Extract the (X, Y) coordinate from the center of the cell holding the provided text.  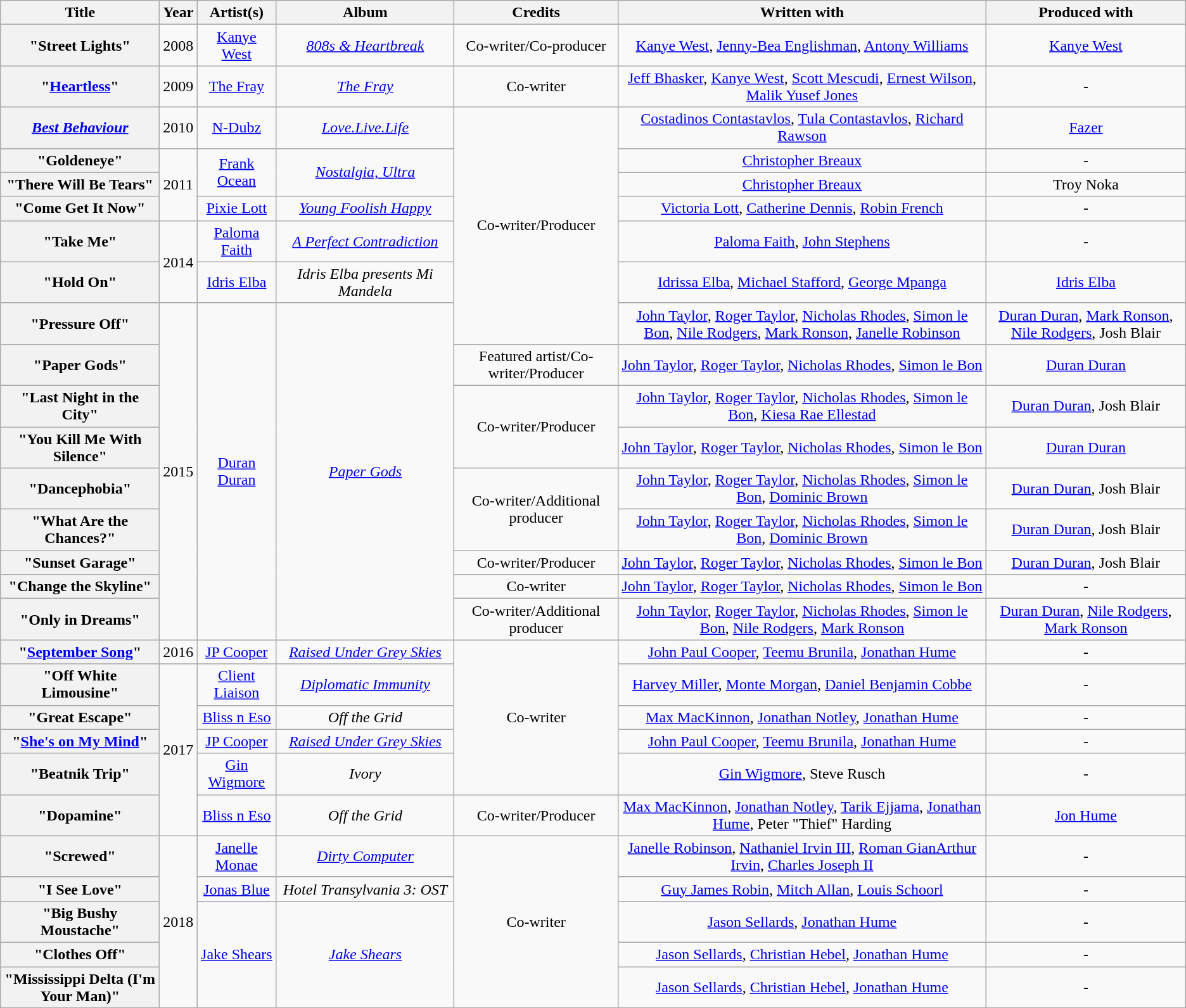
Young Foolish Happy (365, 208)
"Off White Limousine" (80, 684)
Gin Wigmore, Steve Rusch (802, 774)
Max MacKinnon, Jonathan Notley, Tarik Ejjama, Jonathan Hume, Peter "Thief" Harding (802, 815)
Album (365, 13)
Frank Ocean (237, 172)
2014 (179, 262)
"Beatnik Trip" (80, 774)
John Taylor, Roger Taylor, Nicholas Rhodes, Simon le Bon, Nile Rodgers, Mark Ronson, Janelle Robinson (802, 323)
Troy Noka (1086, 184)
"You Kill Me With Silence" (80, 447)
Max MacKinnon, Jonathan Notley, Jonathan Hume (802, 717)
Best Behaviour (80, 128)
"Pressure Off" (80, 323)
Guy James Robin, Mitch Allan, Louis Schoorl (802, 889)
2008 (179, 46)
"Hold On" (80, 283)
"Great Escape" (80, 717)
"Last Night in the City" (80, 405)
"There Will Be Tears" (80, 184)
"Paper Gods" (80, 365)
2017 (179, 750)
Artist(s) (237, 13)
Jeff Bhasker, Kanye West, Scott Mescudi, Ernest Wilson, Malik Yusef Jones (802, 86)
"Only in Dreams" (80, 620)
Diplomatic Immunity (365, 684)
Written with (802, 13)
Harvey Miller, Monte Morgan, Daniel Benjamin Cobbe (802, 684)
Nostalgia, Ultra (365, 172)
"Street Lights" (80, 46)
Fazer (1086, 128)
2015 (179, 471)
Love.Live.Life (365, 128)
"Clothes Off" (80, 954)
Jason Sellards, Jonathan Hume (802, 921)
2009 (179, 86)
Co-writer/Co-producer (536, 46)
2018 (179, 921)
Gin Wigmore (237, 774)
Idrissa Elba, Michael Stafford, George Mpanga (802, 283)
"Sunset Garage" (80, 563)
Idris Elba presents Mi Mandela (365, 283)
Janelle Robinson, Nathaniel Irvin III, Roman GianArthur Irvin, Charles Joseph II (802, 857)
Victoria Lott, Catherine Dennis, Robin French (802, 208)
Paloma Faith, John Stephens (802, 241)
Duran Duran, Mark Ronson, Nile Rodgers, Josh Blair (1086, 323)
Ivory (365, 774)
Jonas Blue (237, 889)
"Mississippi Delta (I'm Your Man)" (80, 987)
"September Song" (80, 652)
"Dopamine" (80, 815)
John Taylor, Roger Taylor, Nicholas Rhodes, Simon le Bon, Nile Rodgers, Mark Ronson (802, 620)
"Dancephobia" (80, 489)
"Heartless" (80, 86)
"She's on My Mind" (80, 741)
"Change the Skyline" (80, 587)
N-Dubz (237, 128)
"Screwed" (80, 857)
808s & Heartbreak (365, 46)
Jon Hume (1086, 815)
Title (80, 13)
Credits (536, 13)
A Perfect Contradiction (365, 241)
Pixie Lott (237, 208)
Janelle Monae (237, 857)
Year (179, 13)
John Taylor, Roger Taylor, Nicholas Rhodes, Simon le Bon, Kiesa Rae Ellestad (802, 405)
"Take Me" (80, 241)
2010 (179, 128)
Produced with (1086, 13)
"Come Get It Now" (80, 208)
Paloma Faith (237, 241)
Dirty Computer (365, 857)
Kanye West, Jenny-Bea Englishman, Antony Williams (802, 46)
Client Liaison (237, 684)
Costadinos Contastavlos, Tula Contastavlos, Richard Rawson (802, 128)
Paper Gods (365, 471)
2016 (179, 652)
"Big Bushy Moustache" (80, 921)
Hotel Transylvania 3: OST (365, 889)
Featured artist/Co-writer/Producer (536, 365)
"Goldeneye" (80, 160)
"I See Love" (80, 889)
"What Are the Chances?" (80, 530)
Duran Duran, Nile Rodgers, Mark Ronson (1086, 620)
2011 (179, 184)
